Identify which cell holds the provided text, then report its (x, y) central coordinate. 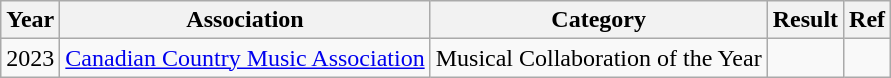
Musical Collaboration of the Year (598, 58)
Canadian Country Music Association (245, 58)
Ref (868, 20)
Result (805, 20)
Association (245, 20)
2023 (30, 58)
Category (598, 20)
Year (30, 20)
